Return [x, y] of the center of cell containing provided text 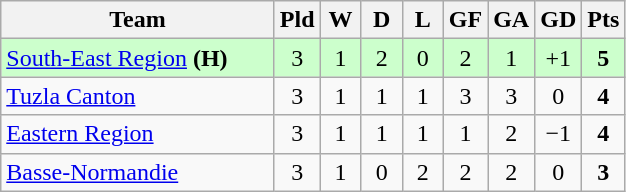
Eastern Region [138, 134]
−1 [558, 134]
Basse-Normandie [138, 172]
GA [512, 20]
W [340, 20]
5 [604, 58]
Pld [297, 20]
GF [465, 20]
Team [138, 20]
+1 [558, 58]
South-East Region (H) [138, 58]
Pts [604, 20]
L [422, 20]
GD [558, 20]
Tuzla Canton [138, 96]
D [382, 20]
